Scan for the cell matching the given text and deliver its (x, y) coordinate at center. 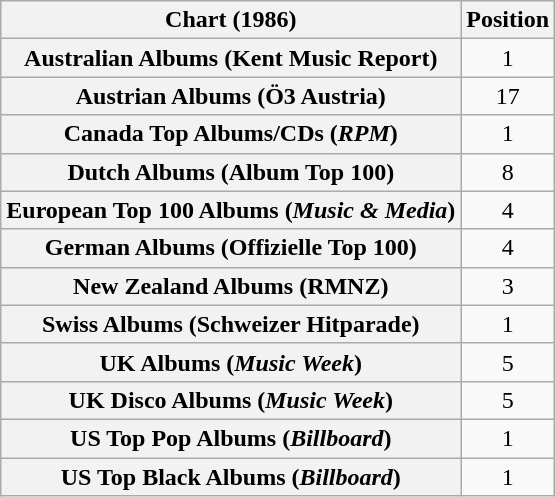
17 (508, 96)
Dutch Albums (Album Top 100) (231, 172)
UK Albums (Music Week) (231, 362)
Austrian Albums (Ö3 Austria) (231, 96)
Chart (1986) (231, 20)
UK Disco Albums (Music Week) (231, 400)
Australian Albums (Kent Music Report) (231, 58)
Canada Top Albums/CDs (RPM) (231, 134)
European Top 100 Albums (Music & Media) (231, 210)
3 (508, 286)
Position (508, 20)
US Top Pop Albums (Billboard) (231, 438)
New Zealand Albums (RMNZ) (231, 286)
Swiss Albums (Schweizer Hitparade) (231, 324)
German Albums (Offizielle Top 100) (231, 248)
US Top Black Albums (Billboard) (231, 477)
8 (508, 172)
